Output the (X, Y) coordinate of the center of the cell containing the given text.  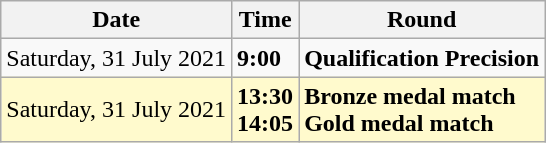
Time (266, 20)
Qualification Precision (422, 58)
13:3014:05 (266, 110)
9:00 (266, 58)
Date (116, 20)
Bronze medal matchGold medal match (422, 110)
Round (422, 20)
